From the cell containing the given text, extract its center point as [X, Y] coordinate. 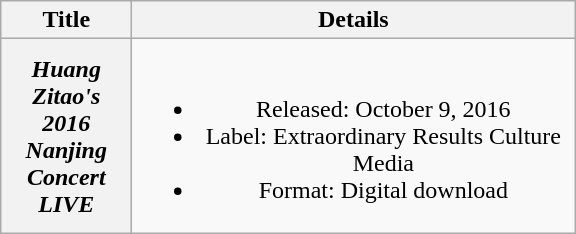
Released: October 9, 2016Label: Extraordinary Results Culture MediaFormat: Digital download [354, 136]
Title [66, 20]
Huang Zitao's 2016 Nanjing Concert LIVE [66, 136]
Details [354, 20]
